Return the (X, Y) coordinate for the center point of the cell that contains the specified text.  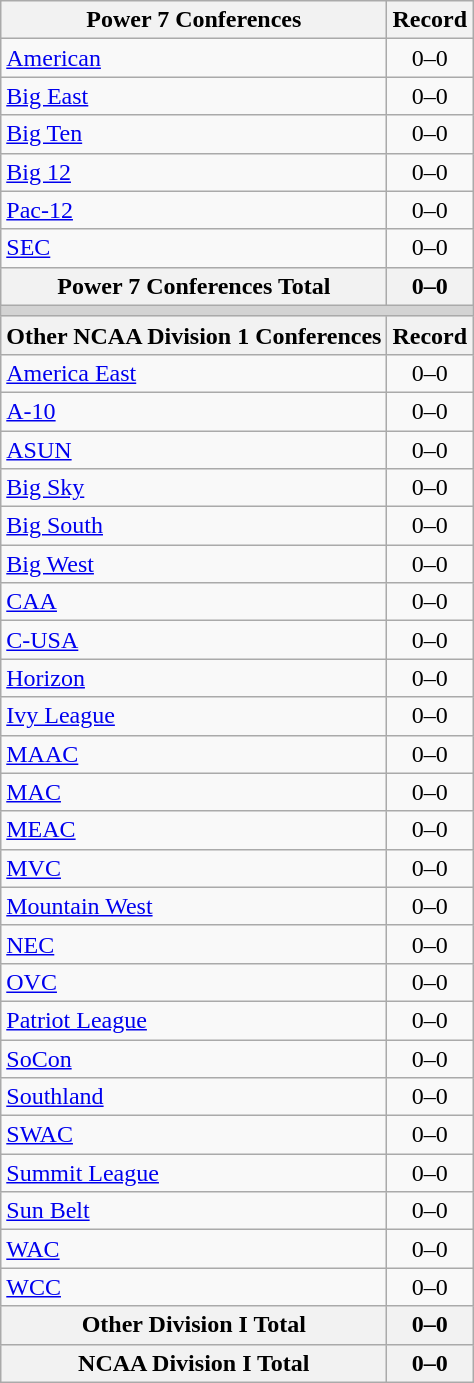
Power 7 Conferences Total (194, 286)
Southland (194, 1097)
Patriot League (194, 1020)
SWAC (194, 1135)
MEAC (194, 830)
Big Sky (194, 488)
A-10 (194, 411)
OVC (194, 982)
Other Division I Total (194, 1325)
NCAA Division I Total (194, 1363)
WAC (194, 1249)
Big South (194, 526)
C-USA (194, 640)
Big West (194, 564)
Big Ten (194, 134)
America East (194, 373)
American (194, 58)
Power 7 Conferences (194, 20)
Other NCAA Division 1 Conferences (194, 335)
MVC (194, 868)
Ivy League (194, 716)
Sun Belt (194, 1211)
Summit League (194, 1173)
Pac-12 (194, 210)
ASUN (194, 449)
WCC (194, 1287)
MAAC (194, 754)
Mountain West (194, 906)
Big East (194, 96)
Horizon (194, 678)
CAA (194, 602)
MAC (194, 792)
SoCon (194, 1059)
SEC (194, 248)
NEC (194, 944)
Big 12 (194, 172)
